Capture the cell that displays the provided text and extract its [X, Y] central coordinate. 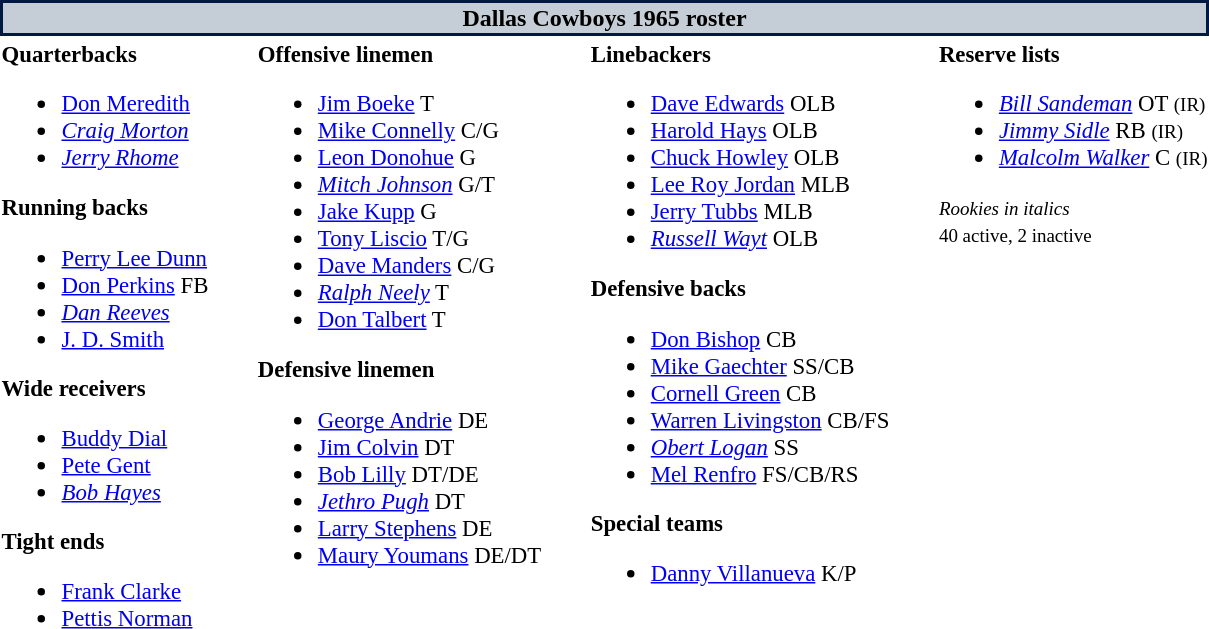
Dallas Cowboys 1965 roster [604, 18]
